Locate the cell with the specified text and output its (X, Y) center coordinate. 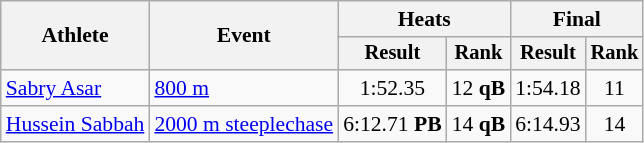
14 qB (479, 124)
800 m (244, 88)
14 (615, 124)
1:54.18 (548, 88)
Sabry Asar (76, 88)
1:52.35 (392, 88)
6:12.71 PB (392, 124)
Final (576, 19)
2000 m steeplechase (244, 124)
12 qB (479, 88)
6:14.93 (548, 124)
Event (244, 36)
11 (615, 88)
Hussein Sabbah (76, 124)
Athlete (76, 36)
Heats (424, 19)
